Scan for the cell matching the given text and deliver its (x, y) coordinate at center. 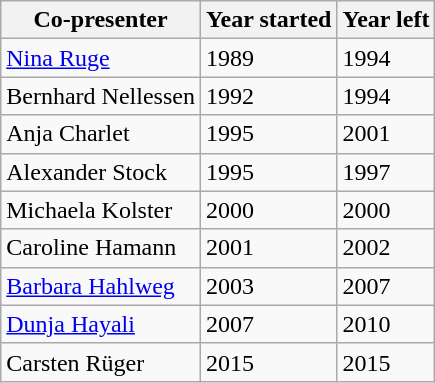
2002 (386, 248)
Dunja Hayali (101, 324)
2010 (386, 324)
Year started (268, 20)
Anja Charlet (101, 134)
Barbara Hahlweg (101, 286)
2003 (268, 286)
Nina Ruge (101, 58)
Carsten Rüger (101, 362)
Caroline Hamann (101, 248)
Michaela Kolster (101, 210)
1992 (268, 96)
Year left (386, 20)
Alexander Stock (101, 172)
Bernhard Nellessen (101, 96)
1997 (386, 172)
Co-presenter (101, 20)
1989 (268, 58)
